Pinpoint the cell where the given text exists, returning its (X, Y) midpoint coordinate. 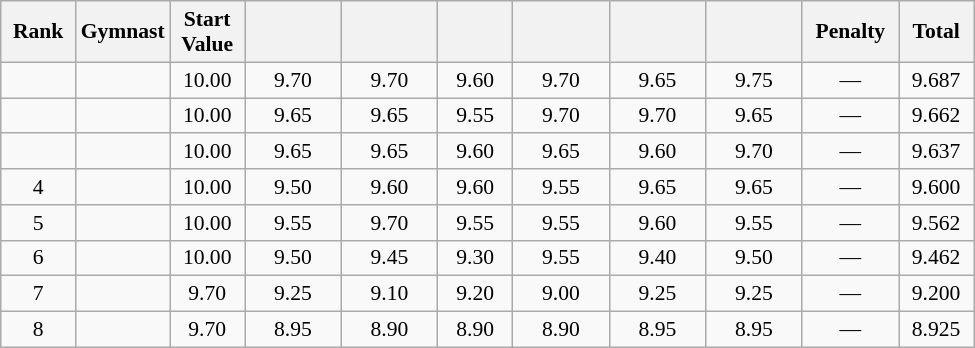
9.00 (562, 294)
8.925 (936, 330)
9.687 (936, 80)
9.462 (936, 258)
9.600 (936, 187)
9.562 (936, 223)
Penalty (850, 32)
9.30 (476, 258)
5 (38, 223)
9.662 (936, 116)
Gymnast (123, 32)
9.10 (390, 294)
9.45 (390, 258)
9.40 (658, 258)
Total (936, 32)
9.75 (754, 80)
9.20 (476, 294)
6 (38, 258)
7 (38, 294)
9.200 (936, 294)
Rank (38, 32)
9.637 (936, 152)
StartValue (208, 32)
4 (38, 187)
8 (38, 330)
